Locate the cell with the specified text and output its (x, y) center coordinate. 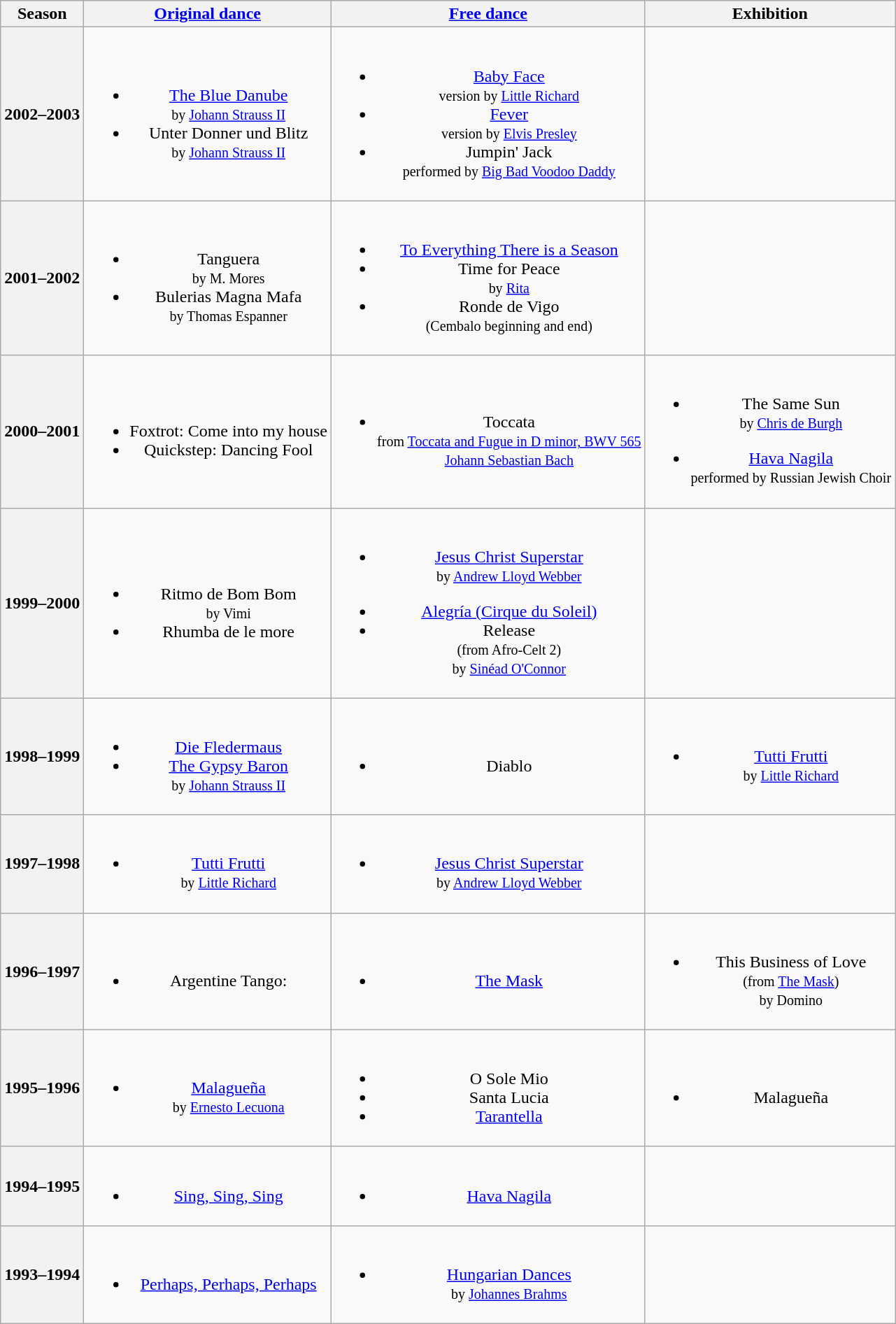
Baby Face version by Little Richard Fever version by Elvis Presley Jumpin' Jack performed by Big Bad Voodoo Daddy (488, 114)
Toccata from Toccata and Fugue in D minor, BWV 565 Johann Sebastian Bach (488, 432)
Ritmo de Bom Bom by Vimi Rhumba de le more (208, 603)
O Sole MioSanta LuciaTarantella (488, 1088)
1998–1999 (42, 757)
Exhibition (770, 14)
This Business of Love (from The Mask) by Domino (770, 971)
Hava Nagila (488, 1186)
The Mask (488, 971)
Perhaps, Perhaps, Perhaps (208, 1274)
2001–2002 (42, 278)
Foxtrot: Come into my houseQuickstep: Dancing Fool (208, 432)
1996–1997 (42, 971)
Diablo (488, 757)
The Same Sun by Chris de Burgh Hava Nagila performed by Russian Jewish Choir (770, 432)
2000–2001 (42, 432)
1995–1996 (42, 1088)
Sing, Sing, Sing (208, 1186)
The Blue Danube by Johann Strauss II Unter Donner und Blitz by Johann Strauss II (208, 114)
Hungarian Dances by Johannes Brahms (488, 1274)
2002–2003 (42, 114)
Tanguera by M. Mores Bulerias Magna Mafa by Thomas Espanner (208, 278)
Original dance (208, 14)
Jesus Christ Superstar by Andrew Lloyd Webber (488, 864)
1994–1995 (42, 1186)
To Everything There is a SeasonTime for Peace by Rita Ronde de Vigo (Cembalo beginning and end) (488, 278)
1993–1994 (42, 1274)
Malagueña by Ernesto Lecuona (208, 1088)
Argentine Tango: (208, 971)
Free dance (488, 14)
Season (42, 14)
Jesus Christ Superstar by Andrew Lloyd Webber Alegría (Cirque du Soleil)Release (from Afro-Celt 2) by Sinéad O'Connor (488, 603)
1999–2000 (42, 603)
Malagueña (770, 1088)
Die FledermausThe Gypsy Baron by Johann Strauss II (208, 757)
1997–1998 (42, 864)
